Locate the cell with the specified text and output its (x, y) center coordinate. 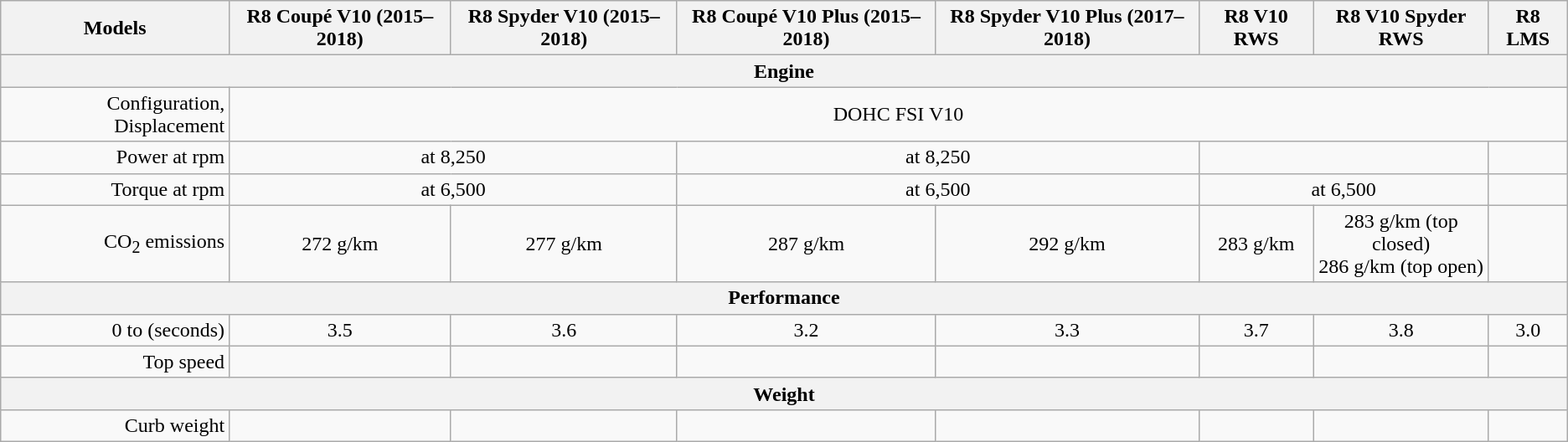
Configuration, Displacement (116, 114)
DOHC FSI V10 (899, 114)
3.2 (806, 330)
R8 Spyder V10 Plus (2017–2018) (1067, 28)
3.5 (340, 330)
283 g/km (1256, 244)
R8 V10 RWS (1256, 28)
Performance (784, 298)
272 g/km (340, 244)
292 g/km (1067, 244)
277 g/km (564, 244)
CO2 emissions (116, 244)
0 to (seconds) (116, 330)
287 g/km (806, 244)
283 g/km (top closed)286 g/km (top open) (1400, 244)
Curb weight (116, 425)
Models (116, 28)
R8 Coupé V10 (2015–2018) (340, 28)
3.7 (1256, 330)
3.8 (1400, 330)
Torque at rpm (116, 189)
R8 LMS (1528, 28)
3.0 (1528, 330)
3.3 (1067, 330)
3.6 (564, 330)
Power at rpm (116, 157)
R8 V10 Spyder RWS (1400, 28)
R8 Coupé V10 Plus (2015–2018) (806, 28)
R8 Spyder V10 (2015–2018) (564, 28)
Engine (784, 71)
Top speed (116, 362)
Weight (784, 393)
